For the text-containing cell, return its midpoint in (X, Y) coordinate format. 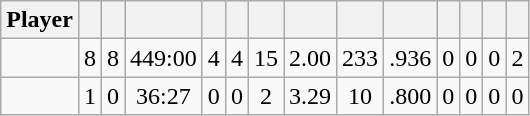
233 (360, 58)
449:00 (164, 58)
15 (266, 58)
Player (40, 20)
3.29 (310, 96)
2.00 (310, 58)
.800 (410, 96)
36:27 (164, 96)
10 (360, 96)
.936 (410, 58)
1 (90, 96)
